Return the [x, y] coordinate for the center point of the cell that contains the specified text.  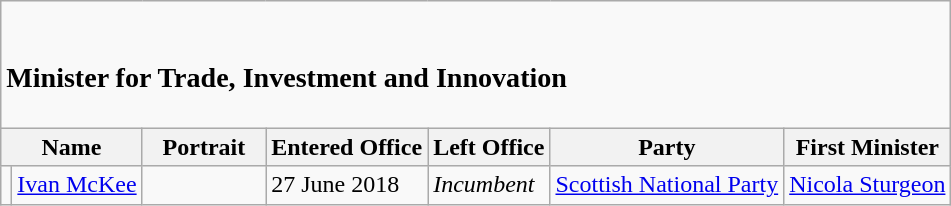
Scottish National Party [667, 185]
Party [667, 147]
Entered Office [347, 147]
Name [72, 147]
First Minister [868, 147]
27 June 2018 [347, 185]
Nicola Sturgeon [868, 185]
Left Office [489, 147]
Portrait [204, 147]
Ivan McKee [77, 185]
Minister for Trade, Investment and Innovation [476, 64]
Incumbent [489, 185]
